Capture the cell that displays the provided text and extract its (x, y) central coordinate. 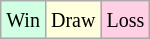
Win (24, 20)
Loss (126, 20)
Draw (72, 20)
